Return the (x, y) coordinate for the center point of the cell that contains the specified text.  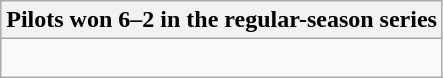
Pilots won 6–2 in the regular-season series (222, 20)
